Provide the [X, Y] coordinate of the cell's center where the given text is located.  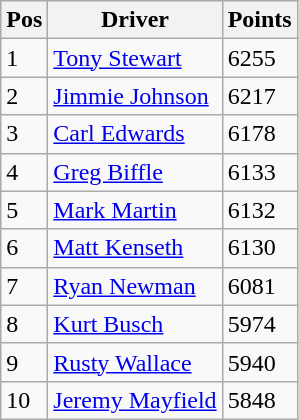
Greg Biffle [135, 172]
Carl Edwards [135, 134]
6217 [260, 96]
Jimmie Johnson [135, 96]
6081 [260, 286]
Mark Martin [135, 210]
7 [24, 286]
Tony Stewart [135, 58]
6178 [260, 134]
4 [24, 172]
9 [24, 362]
5974 [260, 324]
6132 [260, 210]
Rusty Wallace [135, 362]
1 [24, 58]
Points [260, 20]
5 [24, 210]
6130 [260, 248]
5848 [260, 400]
8 [24, 324]
6 [24, 248]
10 [24, 400]
5940 [260, 362]
6133 [260, 172]
Jeremy Mayfield [135, 400]
2 [24, 96]
3 [24, 134]
Pos [24, 20]
6255 [260, 58]
Matt Kenseth [135, 248]
Kurt Busch [135, 324]
Ryan Newman [135, 286]
Driver [135, 20]
